Determine the [x, y] coordinate at the center of the cell enclosing the given text.  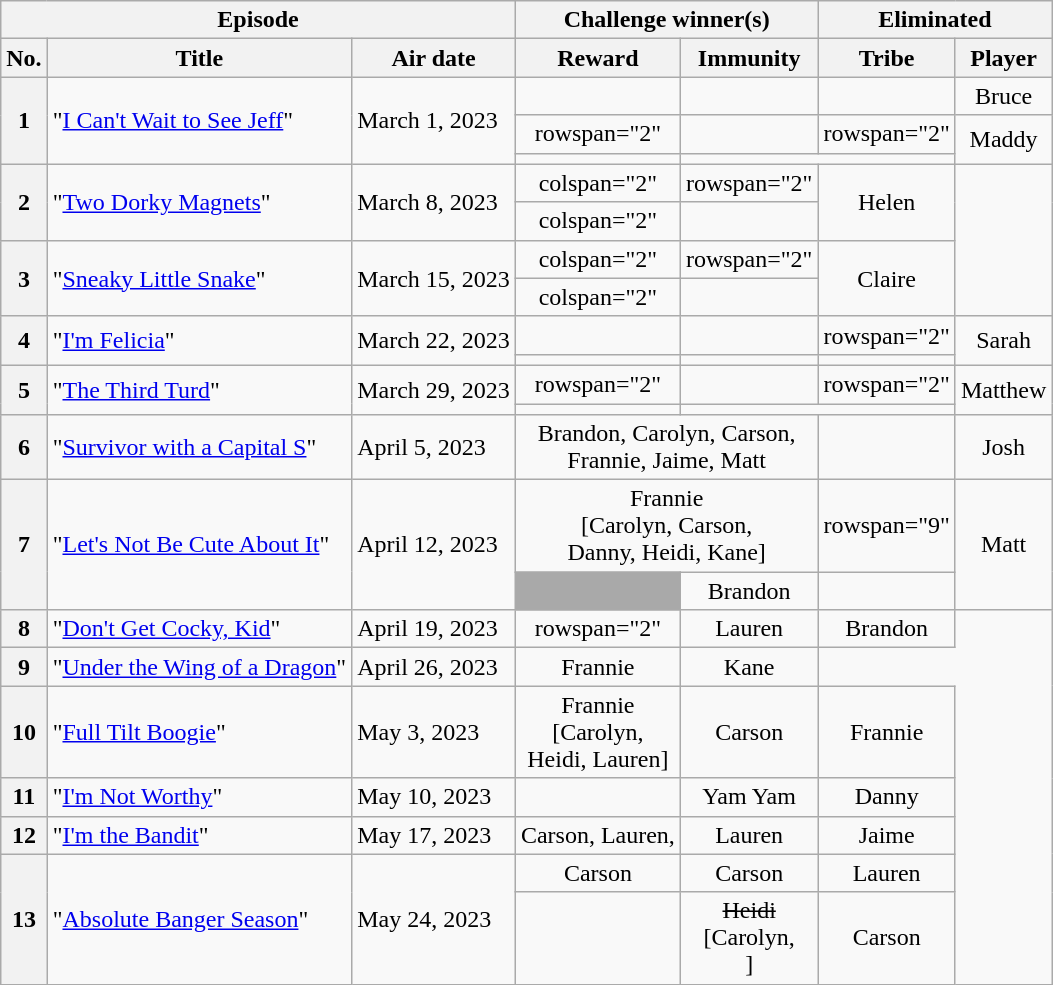
1 [24, 120]
Matthew [1003, 390]
Episode [258, 20]
Claire [887, 278]
11 [24, 797]
May 3, 2023 [434, 732]
"Full Tilt Boogie" [199, 732]
Brandon, Carolyn, Carson,Frannie, Jaime, Matt [666, 448]
10 [24, 732]
Danny [887, 797]
"Let's Not Be Cute About It" [199, 545]
Sarah [1003, 340]
"Under the Wing of a Dragon" [199, 667]
March 1, 2023 [434, 120]
3 [24, 278]
Yam Yam [749, 797]
Air date [434, 58]
4 [24, 340]
"Don't Get Cocky, Kid" [199, 629]
April 26, 2023 [434, 667]
May 17, 2023 [434, 835]
9 [24, 667]
"Sneaky Little Snake" [199, 278]
April 19, 2023 [434, 629]
Frannie[Carolyn, Carson,Danny, Heidi, Kane] [666, 526]
rowspan="9" [887, 526]
No. [24, 58]
"Absolute Banger Season" [199, 919]
Reward [598, 58]
8 [24, 629]
7 [24, 545]
Eliminated [935, 20]
March 22, 2023 [434, 340]
Tribe [887, 58]
2 [24, 202]
"I Can't Wait to See Jeff" [199, 120]
Josh [1003, 448]
Immunity [749, 58]
Player [1003, 58]
Kane [749, 667]
May 24, 2023 [434, 919]
Maddy [1003, 140]
Title [199, 58]
"I'm Not Worthy" [199, 797]
March 15, 2023 [434, 278]
Carson, Lauren, [598, 835]
March 29, 2023 [434, 390]
Jaime [887, 835]
"Two Dorky Magnets" [199, 202]
April 5, 2023 [434, 448]
12 [24, 835]
Matt [1003, 545]
Frannie[Carolyn,Heidi, Lauren] [598, 732]
Heidi[Carolyn,] [749, 938]
"Survivor with a Capital S" [199, 448]
April 12, 2023 [434, 545]
Challenge winner(s) [666, 20]
"I'm Felicia" [199, 340]
6 [24, 448]
"The Third Turd" [199, 390]
Helen [887, 202]
May 10, 2023 [434, 797]
5 [24, 390]
"I'm the Bandit" [199, 835]
March 8, 2023 [434, 202]
Bruce [1003, 96]
13 [24, 919]
